Return (X, Y) of the center of cell containing provided text 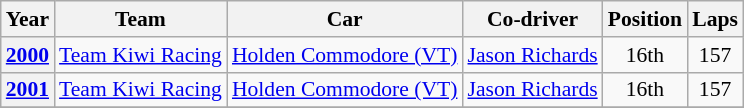
2000 (28, 55)
2001 (28, 90)
Position (645, 19)
Co-driver (532, 19)
Year (28, 19)
Laps (715, 19)
Team (140, 19)
Car (345, 19)
